Extract the [X, Y] coordinate from the center of the cell holding the provided text.  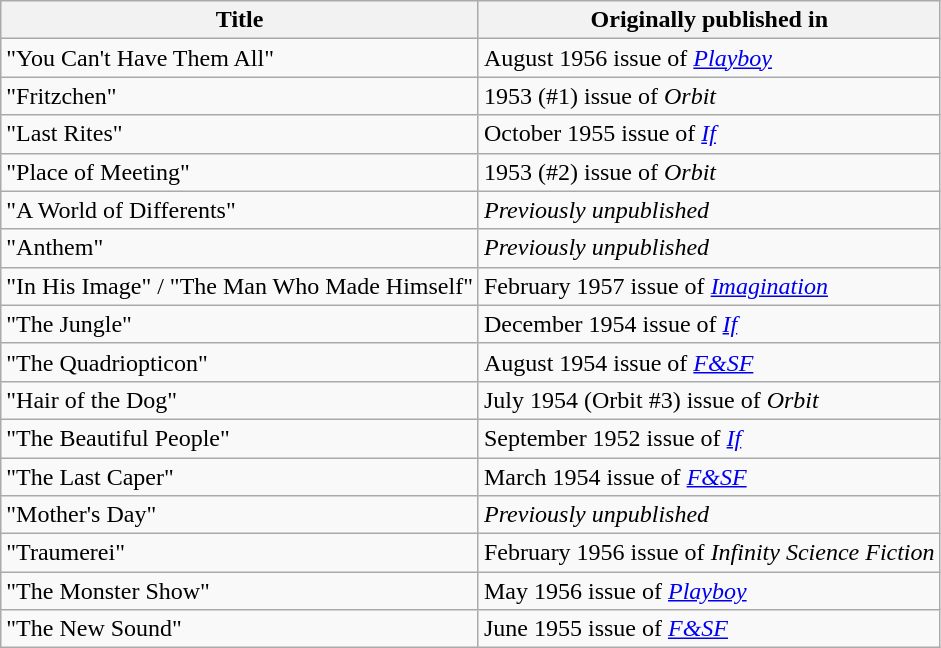
"The Last Caper" [240, 477]
December 1954 issue of If [709, 324]
February 1957 issue of Imagination [709, 286]
"Hair of the Dog" [240, 400]
September 1952 issue of If [709, 438]
1953 (#2) issue of Orbit [709, 172]
"The Monster Show" [240, 591]
May 1956 issue of Playboy [709, 591]
"In His Image" / "The Man Who Made Himself" [240, 286]
"The New Sound" [240, 629]
"Fritzchen" [240, 96]
"Place of Meeting" [240, 172]
"Traumerei" [240, 553]
Originally published in [709, 20]
"You Can't Have Them All" [240, 58]
October 1955 issue of If [709, 134]
Title [240, 20]
"Mother's Day" [240, 515]
February 1956 issue of Infinity Science Fiction [709, 553]
"A World of Differents" [240, 210]
"Last Rites" [240, 134]
1953 (#1) issue of Orbit [709, 96]
"The Jungle" [240, 324]
August 1956 issue of Playboy [709, 58]
August 1954 issue of F&SF [709, 362]
"Anthem" [240, 248]
July 1954 (Orbit #3) issue of Orbit [709, 400]
"The Quadriopticon" [240, 362]
June 1955 issue of F&SF [709, 629]
"The Beautiful People" [240, 438]
March 1954 issue of F&SF [709, 477]
